Return the [x, y] coordinate for the center point of the cell that contains the specified text.  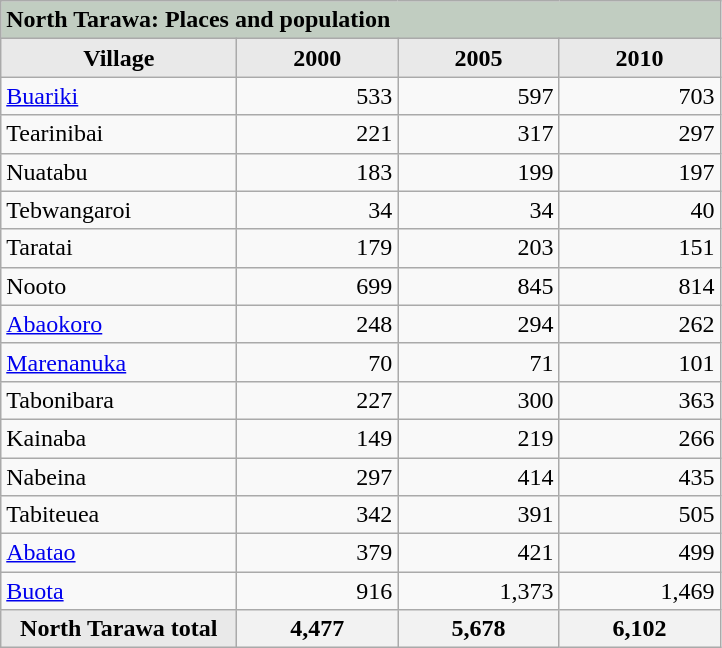
219 [478, 438]
Nuatabu [119, 172]
Tearinibai [119, 134]
435 [640, 477]
342 [318, 515]
179 [318, 248]
203 [478, 248]
Taratai [119, 248]
294 [478, 324]
70 [318, 362]
Tebwangaroi [119, 210]
221 [318, 134]
Buariki [119, 96]
499 [640, 553]
391 [478, 515]
Village [119, 58]
916 [318, 591]
414 [478, 477]
Nabeina [119, 477]
Tabonibara [119, 400]
149 [318, 438]
533 [318, 96]
703 [640, 96]
Nooto [119, 286]
379 [318, 553]
Buota [119, 591]
1,373 [478, 591]
Abaokoro [119, 324]
4,477 [318, 629]
317 [478, 134]
North Tarawa total [119, 629]
421 [478, 553]
Kainaba [119, 438]
151 [640, 248]
363 [640, 400]
2005 [478, 58]
5,678 [478, 629]
Tabiteuea [119, 515]
227 [318, 400]
814 [640, 286]
2010 [640, 58]
North Tarawa: Places and population [360, 20]
266 [640, 438]
101 [640, 362]
2000 [318, 58]
71 [478, 362]
199 [478, 172]
Marenanuka [119, 362]
262 [640, 324]
300 [478, 400]
197 [640, 172]
597 [478, 96]
Abatao [119, 553]
248 [318, 324]
1,469 [640, 591]
6,102 [640, 629]
845 [478, 286]
40 [640, 210]
699 [318, 286]
505 [640, 515]
183 [318, 172]
